Find where the given text appears and provide that cell's center as [X, Y] coordinate. 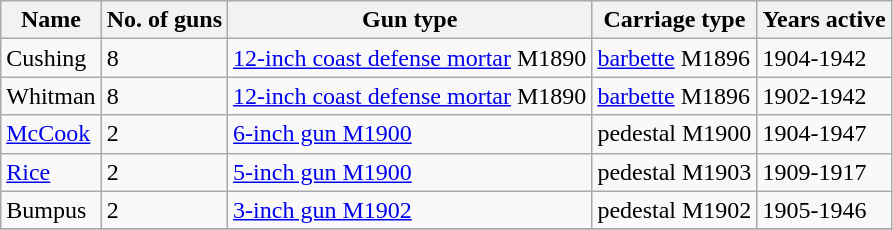
6-inch gun M1900 [410, 134]
McCook [51, 134]
Rice [51, 172]
pedestal M1902 [674, 210]
No. of guns [164, 20]
Name [51, 20]
pedestal M1903 [674, 172]
1902-1942 [824, 96]
Carriage type [674, 20]
5-inch gun M1900 [410, 172]
3-inch gun M1902 [410, 210]
pedestal M1900 [674, 134]
Whitman [51, 96]
1904-1942 [824, 58]
1905-1946 [824, 210]
1909-1917 [824, 172]
Cushing [51, 58]
Gun type [410, 20]
Bumpus [51, 210]
Years active [824, 20]
1904-1947 [824, 134]
